For the text-containing cell, return its midpoint in (x, y) coordinate format. 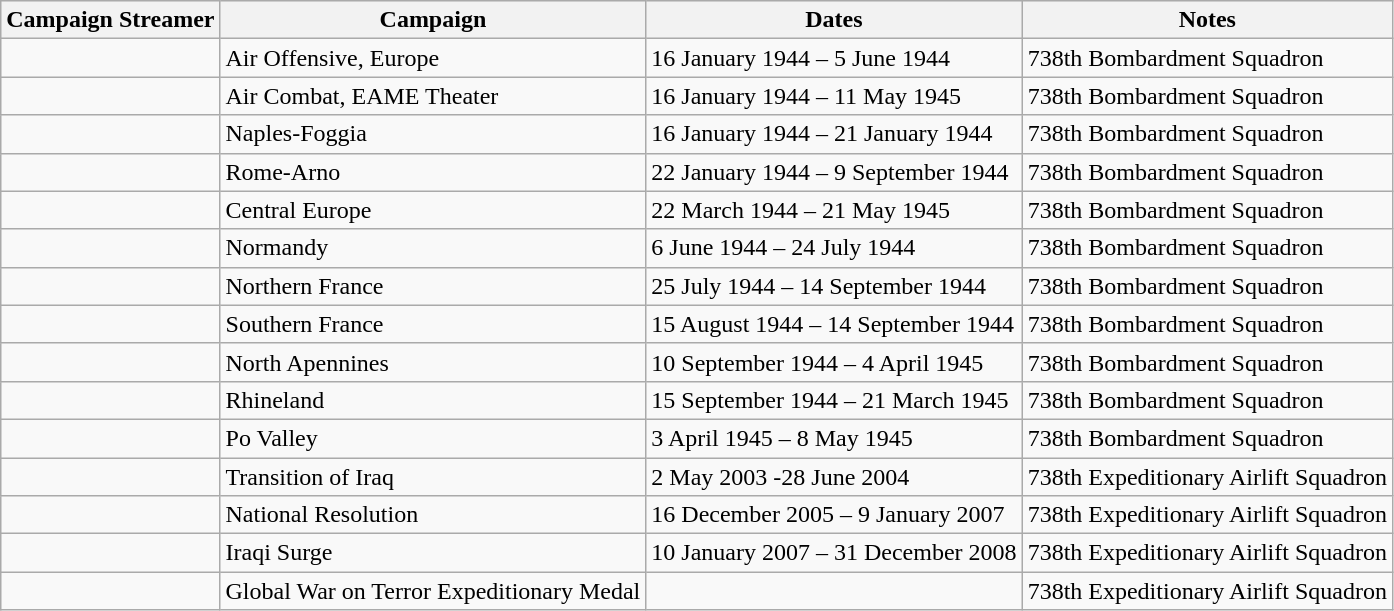
Rhineland (433, 400)
22 January 1944 – 9 September 1944 (834, 172)
Transition of Iraq (433, 477)
Campaign (433, 20)
16 January 1944 – 11 May 1945 (834, 96)
North Apennines (433, 362)
15 August 1944 – 14 September 1944 (834, 324)
10 September 1944 – 4 April 1945 (834, 362)
16 January 1944 – 5 June 1944 (834, 58)
Air Combat, EAME Theater (433, 96)
3 April 1945 – 8 May 1945 (834, 438)
Notes (1207, 20)
Normandy (433, 248)
Rome-Arno (433, 172)
Po Valley (433, 438)
Naples-Foggia (433, 134)
2 May 2003 -28 June 2004 (834, 477)
National Resolution (433, 515)
Southern France (433, 324)
Global War on Terror Expeditionary Medal (433, 591)
Air Offensive, Europe (433, 58)
6 June 1944 – 24 July 1944 (834, 248)
16 January 1944 – 21 January 1944 (834, 134)
10 January 2007 – 31 December 2008 (834, 553)
25 July 1944 – 14 September 1944 (834, 286)
Northern France (433, 286)
Dates (834, 20)
Iraqi Surge (433, 553)
22 March 1944 – 21 May 1945 (834, 210)
15 September 1944 – 21 March 1945 (834, 400)
16 December 2005 – 9 January 2007 (834, 515)
Central Europe (433, 210)
Campaign Streamer (110, 20)
